Provide the (X, Y) coordinate of the cell's center where the given text is located.  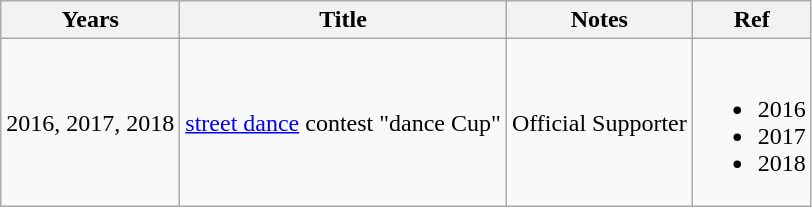
Ref (752, 20)
Notes (599, 20)
201620172018 (752, 122)
street dance contest "dance Cup" (344, 122)
2016, 2017, 2018 (90, 122)
Years (90, 20)
Official Supporter (599, 122)
Title (344, 20)
